Identify which cell holds the provided text, then report its [x, y] central coordinate. 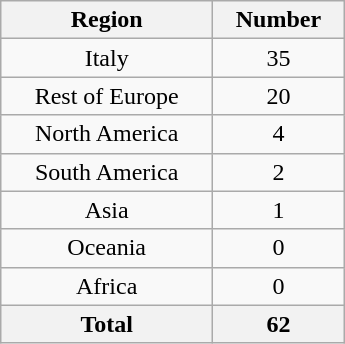
62 [279, 324]
Oceania [107, 248]
1 [279, 210]
Rest of Europe [107, 96]
Africa [107, 286]
Total [107, 324]
North America [107, 134]
35 [279, 58]
20 [279, 96]
Italy [107, 58]
4 [279, 134]
South America [107, 172]
Number [279, 20]
Region [107, 20]
Asia [107, 210]
2 [279, 172]
